Detect which cell encompasses the target text, then output its (X, Y) center coordinate. 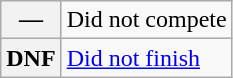
— (31, 20)
Did not finish (146, 58)
DNF (31, 58)
Did not compete (146, 20)
